Detect which cell encompasses the target text, then output its [X, Y] center coordinate. 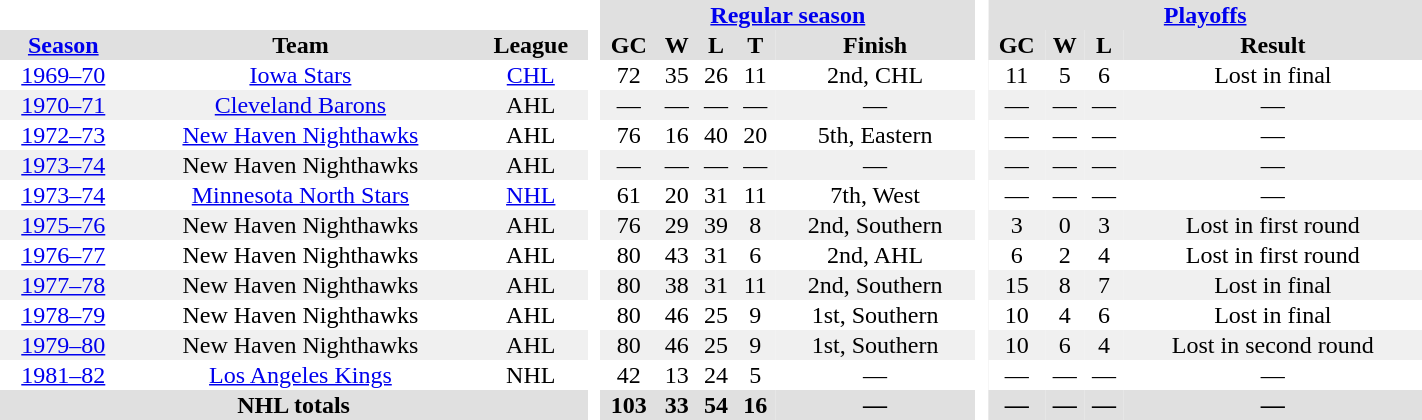
15 [1016, 285]
1970–71 [64, 105]
Finish [875, 45]
38 [676, 285]
1976–77 [64, 255]
26 [716, 75]
1978–79 [64, 315]
League [530, 45]
7th, West [875, 195]
43 [676, 255]
T [756, 45]
61 [628, 195]
54 [716, 405]
1979–80 [64, 345]
Los Angeles Kings [301, 375]
29 [676, 225]
39 [716, 225]
2nd, CHL [875, 75]
2 [1064, 255]
Cleveland Barons [301, 105]
5th, Eastern [875, 135]
33 [676, 405]
NHL totals [294, 405]
Regular season [788, 15]
Team [301, 45]
1972–73 [64, 135]
0 [1064, 225]
40 [716, 135]
1977–78 [64, 285]
7 [1104, 285]
Iowa Stars [301, 75]
Season [64, 45]
35 [676, 75]
CHL [530, 75]
24 [716, 375]
Minnesota North Stars [301, 195]
72 [628, 75]
Playoffs [1205, 15]
Result [1273, 45]
103 [628, 405]
1981–82 [64, 375]
Lost in second round [1273, 345]
42 [628, 375]
1969–70 [64, 75]
13 [676, 375]
2nd, AHL [875, 255]
1975–76 [64, 225]
